Extract the (X, Y) coordinate from the center of the cell holding the provided text.  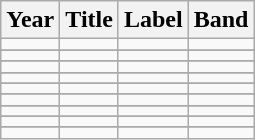
Title (90, 20)
Label (153, 20)
Year (30, 20)
Band (221, 20)
